Detect which cell encompasses the target text, then output its [X, Y] center coordinate. 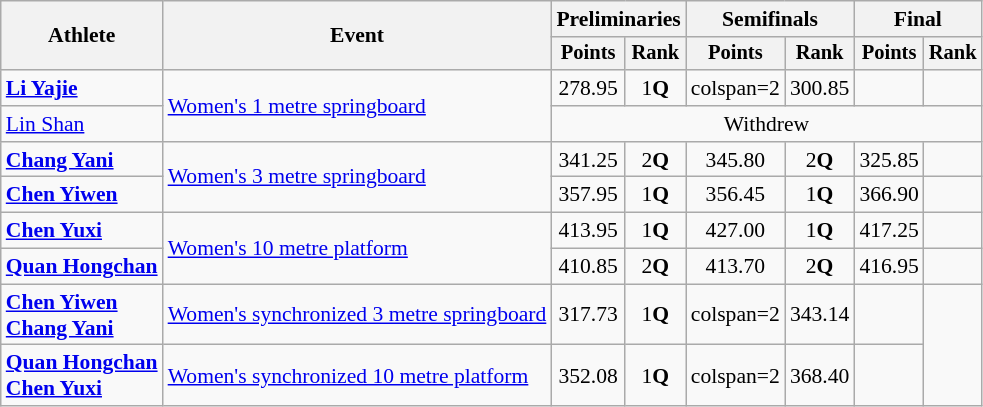
416.95 [888, 267]
Quan HongchanChen Yuxi [82, 376]
Preliminaries [618, 19]
427.00 [736, 231]
300.85 [820, 88]
413.95 [588, 231]
Chen YiwenChang Yani [82, 314]
368.40 [820, 376]
325.85 [888, 160]
Women's synchronized 3 metre springboard [358, 314]
Li Yajie [82, 88]
413.70 [736, 267]
Women's 3 metre springboard [358, 178]
Chen Yiwen [82, 195]
352.08 [588, 376]
357.95 [588, 195]
410.85 [588, 267]
Athlete [82, 36]
343.14 [820, 314]
Quan Hongchan [82, 267]
Withdrew [766, 124]
Lin Shan [82, 124]
Women's synchronized 10 metre platform [358, 376]
Chen Yuxi [82, 231]
278.95 [588, 88]
Women's 1 metre springboard [358, 106]
341.25 [588, 160]
417.25 [888, 231]
317.73 [588, 314]
356.45 [736, 195]
366.90 [888, 195]
Semifinals [770, 19]
Final [918, 19]
Women's 10 metre platform [358, 248]
Chang Yani [82, 160]
345.80 [736, 160]
Event [358, 36]
